Search for the cell housing the specified text and yield its (x, y) center coordinate. 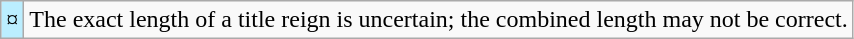
The exact length of a title reign is uncertain; the combined length may not be correct. (438, 20)
¤ (12, 20)
